Search for the cell housing the specified text and yield its (x, y) center coordinate. 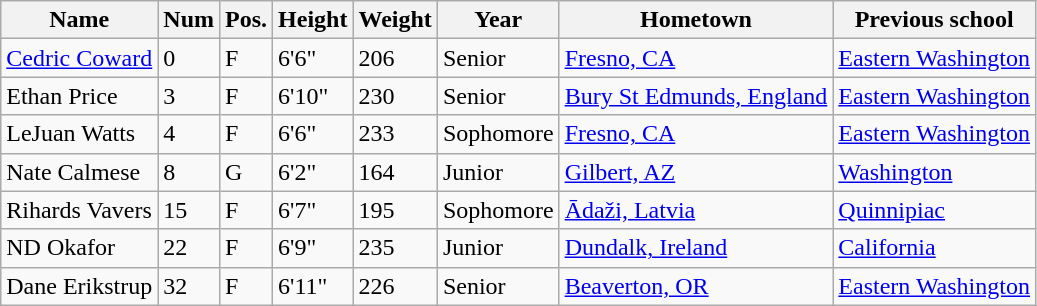
Pos. (246, 20)
Dane Erikstrup (80, 286)
15 (189, 210)
6'7" (313, 210)
6'10" (313, 96)
Hometown (696, 20)
6'2" (313, 172)
235 (395, 248)
Cedric Coward (80, 58)
195 (395, 210)
22 (189, 248)
G (246, 172)
Ādaži, Latvia (696, 210)
Height (313, 20)
233 (395, 134)
Bury St Edmunds, England (696, 96)
Beaverton, OR (696, 286)
LeJuan Watts (80, 134)
230 (395, 96)
8 (189, 172)
ND Okafor (80, 248)
206 (395, 58)
Name (80, 20)
California (934, 248)
Gilbert, AZ (696, 172)
32 (189, 286)
Ethan Price (80, 96)
Weight (395, 20)
Nate Calmese (80, 172)
6'9" (313, 248)
Dundalk, Ireland (696, 248)
6'11" (313, 286)
0 (189, 58)
Num (189, 20)
Previous school (934, 20)
3 (189, 96)
Year (498, 20)
Washington (934, 172)
226 (395, 286)
Quinnipiac (934, 210)
4 (189, 134)
Rihards Vavers (80, 210)
164 (395, 172)
